Locate the cell with the specified text and output its [x, y] center coordinate. 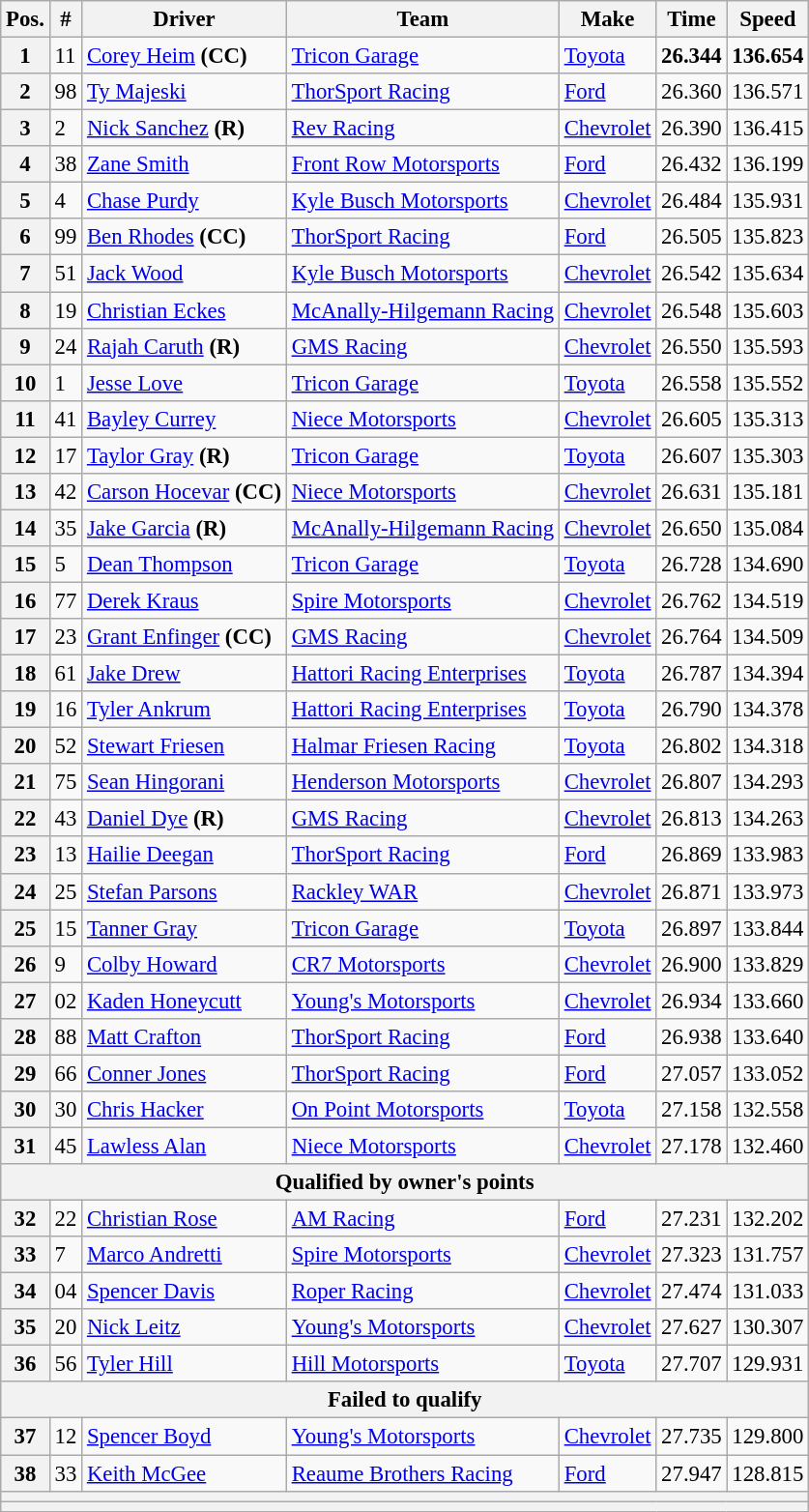
133.052 [767, 1073]
132.558 [767, 1110]
Grant Enfinger (CC) [185, 637]
Tyler Ankrum [185, 710]
77 [66, 600]
27.323 [692, 1255]
135.593 [767, 346]
136.571 [767, 92]
3 [25, 129]
34 [25, 1292]
134.690 [767, 565]
AM Racing [422, 1219]
128.815 [767, 1473]
27.707 [692, 1364]
Nick Leitz [185, 1327]
Halmar Friesen Racing [422, 746]
132.460 [767, 1146]
Taylor Gray (R) [185, 455]
26.432 [692, 164]
Rev Racing [422, 129]
26.900 [692, 964]
32 [25, 1219]
Spencer Boyd [185, 1437]
132.202 [767, 1219]
26.558 [692, 383]
129.800 [767, 1437]
133.973 [767, 891]
135.181 [767, 492]
31 [25, 1146]
133.983 [767, 856]
135.931 [767, 201]
Keith McGee [185, 1473]
134.509 [767, 637]
26.938 [692, 1037]
29 [25, 1073]
Time [692, 19]
135.303 [767, 455]
98 [66, 92]
Henderson Motorsports [422, 782]
135.552 [767, 383]
26.802 [692, 746]
Make [607, 19]
26.897 [692, 928]
135.634 [767, 274]
27.231 [692, 1219]
133.660 [767, 1001]
88 [66, 1037]
Lawless Alan [185, 1146]
66 [66, 1073]
134.263 [767, 819]
Spencer Davis [185, 1292]
Team [422, 19]
26.631 [692, 492]
135.823 [767, 237]
26.762 [692, 600]
Pos. [25, 19]
26.484 [692, 201]
28 [25, 1037]
99 [66, 237]
Stefan Parsons [185, 891]
41 [66, 419]
26.790 [692, 710]
26.605 [692, 419]
Daniel Dye (R) [185, 819]
133.640 [767, 1037]
26.764 [692, 637]
136.199 [767, 164]
135.313 [767, 419]
Dean Thompson [185, 565]
130.307 [767, 1327]
52 [66, 746]
Front Row Motorsports [422, 164]
136.415 [767, 129]
26.934 [692, 1001]
26.728 [692, 565]
Chris Hacker [185, 1110]
26.650 [692, 528]
Conner Jones [185, 1073]
02 [66, 1001]
134.394 [767, 674]
129.931 [767, 1364]
27 [25, 1001]
Stewart Friesen [185, 746]
On Point Motorsports [422, 1110]
Hill Motorsports [422, 1364]
134.519 [767, 600]
26.550 [692, 346]
# [66, 19]
Jake Garcia (R) [185, 528]
37 [25, 1437]
26.505 [692, 237]
Matt Crafton [185, 1037]
Marco Andretti [185, 1255]
8 [25, 310]
Hailie Deegan [185, 856]
Christian Rose [185, 1219]
131.033 [767, 1292]
Nick Sanchez (R) [185, 129]
26.869 [692, 856]
21 [25, 782]
Rajah Caruth (R) [185, 346]
Jake Drew [185, 674]
42 [66, 492]
CR7 Motorsports [422, 964]
14 [25, 528]
135.603 [767, 310]
Jesse Love [185, 383]
Speed [767, 19]
Roper Racing [422, 1292]
45 [66, 1146]
26.807 [692, 782]
Rackley WAR [422, 891]
134.318 [767, 746]
75 [66, 782]
Zane Smith [185, 164]
134.293 [767, 782]
131.757 [767, 1255]
26.344 [692, 56]
Kaden Honeycutt [185, 1001]
27.735 [692, 1437]
26.787 [692, 674]
Colby Howard [185, 964]
26.871 [692, 891]
26.548 [692, 310]
133.829 [767, 964]
04 [66, 1292]
Failed to qualify [405, 1401]
Carson Hocevar (CC) [185, 492]
Christian Eckes [185, 310]
Bayley Currey [185, 419]
18 [25, 674]
27.627 [692, 1327]
Driver [185, 19]
Derek Kraus [185, 600]
Ty Majeski [185, 92]
26.390 [692, 129]
6 [25, 237]
27.158 [692, 1110]
27.474 [692, 1292]
56 [66, 1364]
36 [25, 1364]
26 [25, 964]
10 [25, 383]
51 [66, 274]
27.057 [692, 1073]
Tanner Gray [185, 928]
Jack Wood [185, 274]
26.813 [692, 819]
61 [66, 674]
133.844 [767, 928]
27.178 [692, 1146]
Tyler Hill [185, 1364]
26.542 [692, 274]
135.084 [767, 528]
Qualified by owner's points [405, 1182]
43 [66, 819]
134.378 [767, 710]
Ben Rhodes (CC) [185, 237]
26.360 [692, 92]
Corey Heim (CC) [185, 56]
27.947 [692, 1473]
Reaume Brothers Racing [422, 1473]
Sean Hingorani [185, 782]
136.654 [767, 56]
Chase Purdy [185, 201]
26.607 [692, 455]
